Detect which cell encompasses the target text, then output its [x, y] center coordinate. 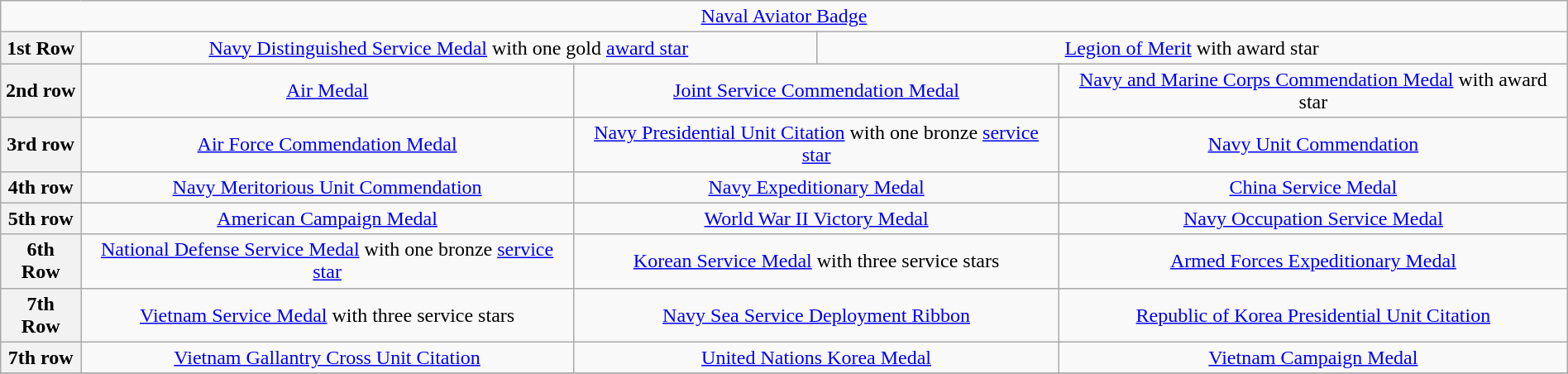
Joint Service Commendation Medal [817, 91]
Air Force Commendation Medal [327, 144]
6th Row [41, 261]
Vietnam Campaign Medal [1313, 357]
Republic of Korea Presidential Unit Citation [1313, 314]
Legion of Merit with award star [1192, 48]
1st Row [41, 48]
American Campaign Medal [327, 218]
Armed Forces Expeditionary Medal [1313, 261]
Vietnam Gallantry Cross Unit Citation [327, 357]
7th Row [41, 314]
Navy Meritorious Unit Commendation [327, 187]
Navy Sea Service Deployment Ribbon [817, 314]
5th row [41, 218]
United Nations Korea Medal [817, 357]
Air Medal [327, 91]
Navy and Marine Corps Commendation Medal with award star [1313, 91]
Navy Presidential Unit Citation with one bronze service star [817, 144]
Vietnam Service Medal with three service stars [327, 314]
China Service Medal [1313, 187]
4th row [41, 187]
Navy Occupation Service Medal [1313, 218]
Korean Service Medal with three service stars [817, 261]
Navy Distinguished Service Medal with one gold award star [449, 48]
National Defense Service Medal with one bronze service star [327, 261]
7th row [41, 357]
Navy Expeditionary Medal [817, 187]
Naval Aviator Badge [784, 17]
2nd row [41, 91]
Navy Unit Commendation [1313, 144]
3rd row [41, 144]
World War II Victory Medal [817, 218]
